Determine the [X, Y] coordinate at the center of the cell enclosing the given text.  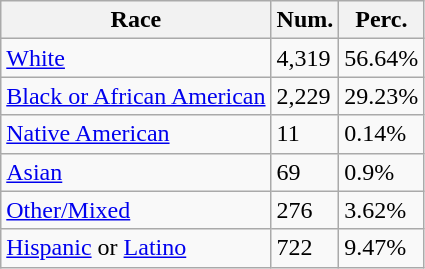
29.23% [382, 96]
69 [305, 172]
56.64% [382, 58]
722 [305, 248]
0.14% [382, 134]
9.47% [382, 248]
Num. [305, 20]
0.9% [382, 172]
Native American [136, 134]
Race [136, 20]
3.62% [382, 210]
Hispanic or Latino [136, 248]
11 [305, 134]
Perc. [382, 20]
Other/Mixed [136, 210]
Asian [136, 172]
276 [305, 210]
4,319 [305, 58]
2,229 [305, 96]
Black or African American [136, 96]
White [136, 58]
